Return the [X, Y] coordinate for the center point of the cell that contains the specified text.  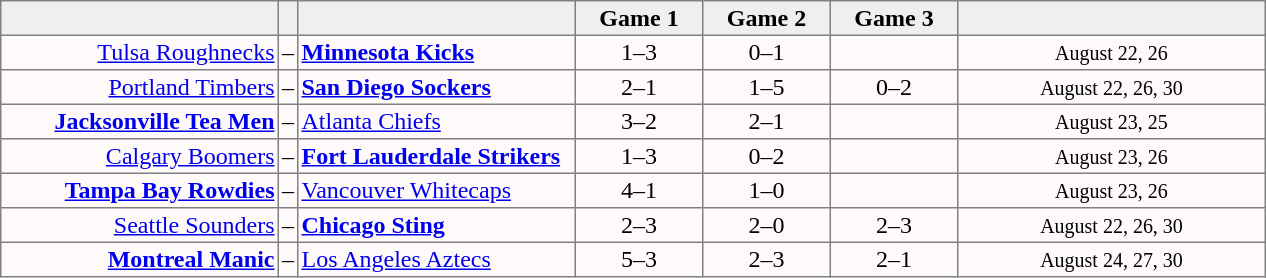
Tampa Bay Rowdies [140, 190]
Portland Timbers [140, 87]
1–5 [767, 87]
Game 2 [767, 18]
Calgary Boomers [140, 156]
August 23, 25 [1112, 121]
0–1 [767, 52]
Game 1 [639, 18]
2–0 [767, 225]
August 22, 26 [1112, 52]
Jacksonville Tea Men [140, 121]
Game 3 [894, 18]
Minnesota Kicks [437, 52]
Vancouver Whitecaps [437, 190]
Seattle Sounders [140, 225]
San Diego Sockers [437, 87]
3–2 [639, 121]
Chicago Sting [437, 225]
Tulsa Roughnecks [140, 52]
Fort Lauderdale Strikers [437, 156]
Los Angeles Aztecs [437, 259]
Montreal Manic [140, 259]
1–0 [767, 190]
4–1 [639, 190]
Atlanta Chiefs [437, 121]
5–3 [639, 259]
August 24, 27, 30 [1112, 259]
